Pinpoint the cell where the given text exists, returning its (x, y) midpoint coordinate. 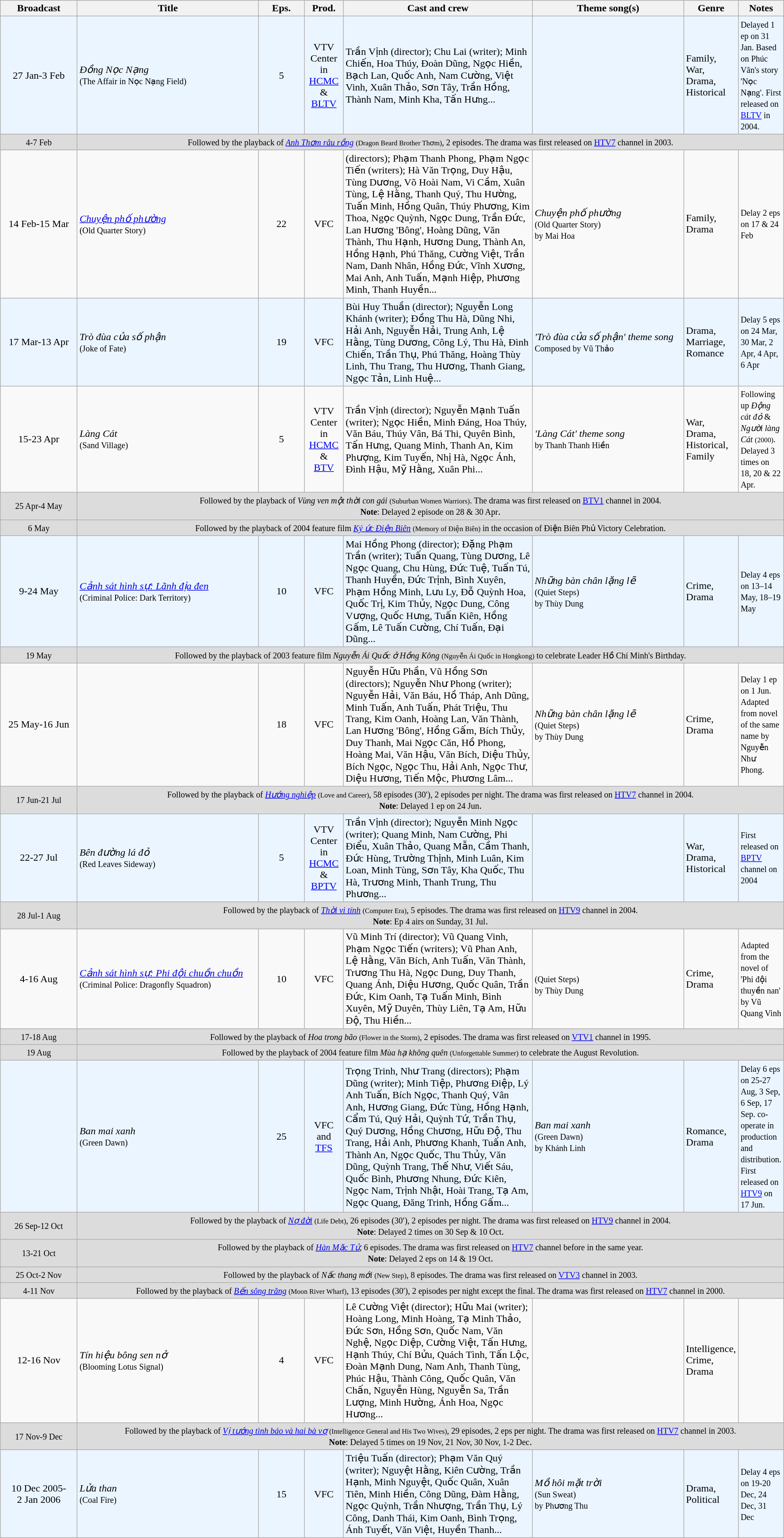
13-21 Oct (39, 1253)
17-18 Aug (39, 1037)
VTV Center in HCMC&BLTV (324, 75)
19 (281, 342)
Delay 1 ep on 1 Jun. Adapted from novel of the same name by Nguyễn Như Phong. (761, 725)
18 (281, 725)
4-16 Aug (39, 979)
27 Jan-3 Feb (39, 75)
Followed by the playback of 2004 feature film Mùa hạ không quên (Unforgettable Summer) to celebrate the August Revolution. (431, 1053)
Prod. (324, 8)
Cast and crew (438, 8)
Followed by the playback of Anh Thơm râu rồng (Dragon Beard Brother Thơm), 2 episodes. The drama was first released on HTV7 channel in 2003. (431, 142)
Drama, Political (711, 1494)
12-16 Nov (39, 1360)
Title (168, 8)
VFCandTFS (324, 1136)
Làng Cát (Sand Village) (168, 439)
Romance, Drama (711, 1136)
19 Aug (39, 1053)
17 Jun-21 Jul (39, 800)
Chuyện phố phường (Old Quarter Story) (168, 224)
14 Feb-15 Mar (39, 224)
Adapted from the novel of 'Phi đội thuyền nan' by Vũ Quang Vinh (761, 979)
Trò đùa của số phận (Joke of Fate) (168, 342)
Family, War, Drama, Historical (711, 75)
25 Oct-2 Nov (39, 1275)
Intelligence, Crime, Drama (711, 1360)
Followed by the playback of Nấc thang mới (New Step), 8 episodes. The drama was first released on VTV3 channel in 2003. (431, 1275)
25 Apr-4 May (39, 506)
26 Sep-12 Oct (39, 1226)
15-23 Apr (39, 439)
Cảnh sát hình sự: Phi đội chuồn chuồn (Criminal Police: Dragonfly Squadron) (168, 979)
28 Jul-1 Aug (39, 916)
4-7 Feb (39, 142)
9-24 May (39, 591)
Broadcast (39, 8)
Delay 4 eps on 13–14 May, 18–19 May (761, 591)
Family, Drama (711, 224)
22 (281, 224)
Eps. (281, 8)
25 (281, 1136)
4 (281, 1360)
Cảnh sát hình sự: Lãnh địa đen (Criminal Police: Dark Territory) (168, 591)
War, Drama, Historical, Family (711, 439)
(Quiet Steps)by Thùy Dung (608, 979)
VTV Center in HCMC&BPTV (324, 858)
17 Mar-13 Apr (39, 342)
Drama, Marriage, Romance (711, 342)
22-27 Jul (39, 858)
Delay 4 eps on 19-20 Dec, 24 Dec, 31 Dec (761, 1494)
Followed by the playback of 2003 feature film Nguyễn Ái Quốc ở Hồng Kông (Nguyễn Ái Quốc in Hongkong) to celebrate Leader Hồ Chí Minh's Birthday. (431, 655)
Lửa than (Coal Fire) (168, 1494)
Ban mai xanh(Green Dawn)by Khánh Linh (608, 1136)
Tín hiệu bông sen nở (Blooming Lotus Signal) (168, 1360)
15 (281, 1494)
Delay 2 eps on 17 & 24 Feb (761, 224)
Ban mai xanh (Green Dawn) (168, 1136)
Theme song(s) (608, 8)
Following up Động cát đỏ & Người làng Cát (2000). Delayed 3 times on 18, 20 & 22 Apr. (761, 439)
Chuyện phố phường (Old Quarter Story)by Mai Hoa (608, 224)
Notes (761, 8)
Delayed 1 ep on 31 Jan. Based on Phúc Vân's story 'Nọc Nạng'. First released on BLTV in 2004. (761, 75)
Bên đường lá đỏ (Red Leaves Sideway) (168, 858)
Genre (711, 8)
War, Drama, Historical (711, 858)
6 May (39, 528)
25 May-16 Jun (39, 725)
17 Nov-9 Dec (39, 1436)
19 May (39, 655)
Followed by the playback of 2004 feature film Ký ức Điện Biên (Memory of Điện Biên) in the occasion of Điện Biên Phủ Victory Celebration. (431, 528)
Followed by the playback of Hoa trong bão (Flower in the Storm), 2 episodes. The drama was first released on VTV1 channel in 1995. (431, 1037)
10 Dec 2005-2 Jan 2006 (39, 1494)
First released on BPTV channel on 2004 (761, 858)
4-11 Nov (39, 1290)
'Trò đùa của số phận' theme songComposed by Vũ Thảo (608, 342)
Đồng Nọc Nạng (The Affair in Nọc Nạng Field) (168, 75)
VTV Center in HCMC&BTV (324, 439)
Mồ hôi mặt trời(Sun Sweat)by Phương Thu (608, 1494)
'Làng Cát' theme song by Thanh Thanh Hiền (608, 439)
Delay 5 eps on 24 Mar, 30 Mar, 2 Apr, 4 Apr, 6 Apr (761, 342)
Delay 6 eps on 25-27 Aug, 3 Sep, 6 Sep, 17 Sep. co-operate in production and distribution. First released on HTV9 on 17 Jun. (761, 1136)
